Return the [X, Y] coordinate for the center point of the cell that contains the specified text.  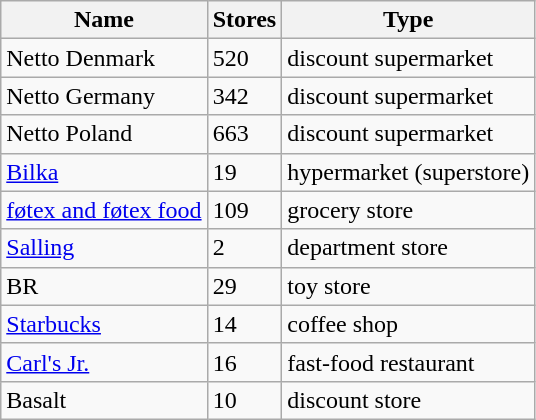
toy store [408, 286]
663 [244, 134]
fast-food restaurant [408, 362]
coffee shop [408, 324]
Bilka [104, 172]
Basalt [104, 400]
Name [104, 20]
520 [244, 58]
discount store [408, 400]
department store [408, 248]
Netto Denmark [104, 58]
10 [244, 400]
19 [244, 172]
Carl's Jr. [104, 362]
2 [244, 248]
BR [104, 286]
29 [244, 286]
føtex and føtex food [104, 210]
hypermarket (superstore) [408, 172]
Netto Poland [104, 134]
Type [408, 20]
grocery store [408, 210]
342 [244, 96]
14 [244, 324]
16 [244, 362]
Netto Germany [104, 96]
Salling [104, 248]
109 [244, 210]
Starbucks [104, 324]
Stores [244, 20]
